Search for the cell housing the specified text and yield its [X, Y] center coordinate. 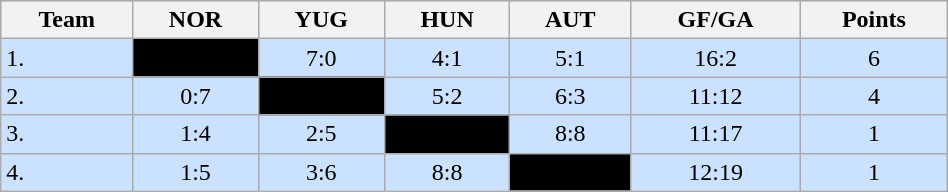
6:3 [570, 96]
7:0 [321, 58]
1:4 [196, 134]
Points [874, 20]
3:6 [321, 172]
AUT [570, 20]
2:5 [321, 134]
4. [67, 172]
4:1 [447, 58]
HUN [447, 20]
0:7 [196, 96]
GF/GA [716, 20]
12:19 [716, 172]
16:2 [716, 58]
11:12 [716, 96]
11:17 [716, 134]
YUG [321, 20]
1:5 [196, 172]
Team [67, 20]
1. [67, 58]
NOR [196, 20]
5:1 [570, 58]
4 [874, 96]
2. [67, 96]
6 [874, 58]
5:2 [447, 96]
3. [67, 134]
